Detect which cell encompasses the target text, then output its [x, y] center coordinate. 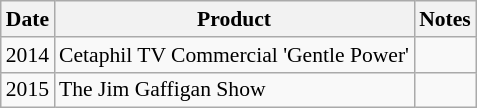
2015 [28, 90]
Date [28, 19]
Notes [445, 19]
2014 [28, 55]
Product [234, 19]
Cetaphil TV Commercial 'Gentle Power' [234, 55]
The Jim Gaffigan Show [234, 90]
